Determine the (x, y) coordinate at the center of the cell enclosing the given text.  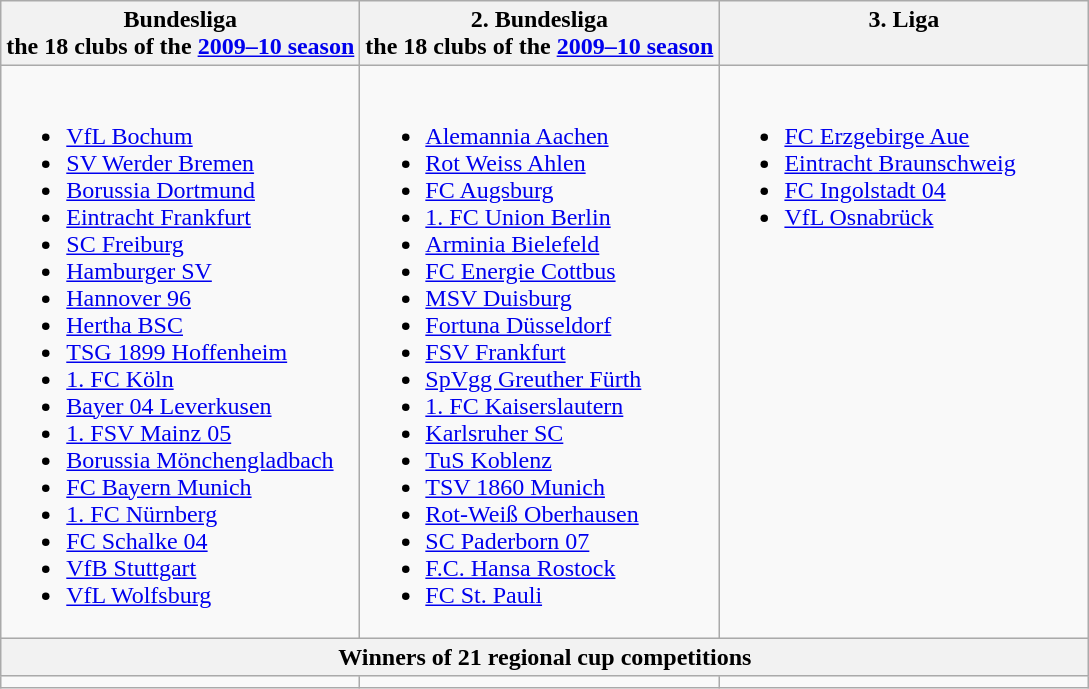
3. Liga (904, 34)
Bundesligathe 18 clubs of the 2009–10 season (180, 34)
2. Bundesligathe 18 clubs of the 2009–10 season (540, 34)
Winners of 21 regional cup competitions (545, 657)
FC Erzgebirge AueEintracht BraunschweigFC Ingolstadt 04VfL Osnabrück (904, 352)
